Output the [x, y] coordinate of the center of the cell containing the given text.  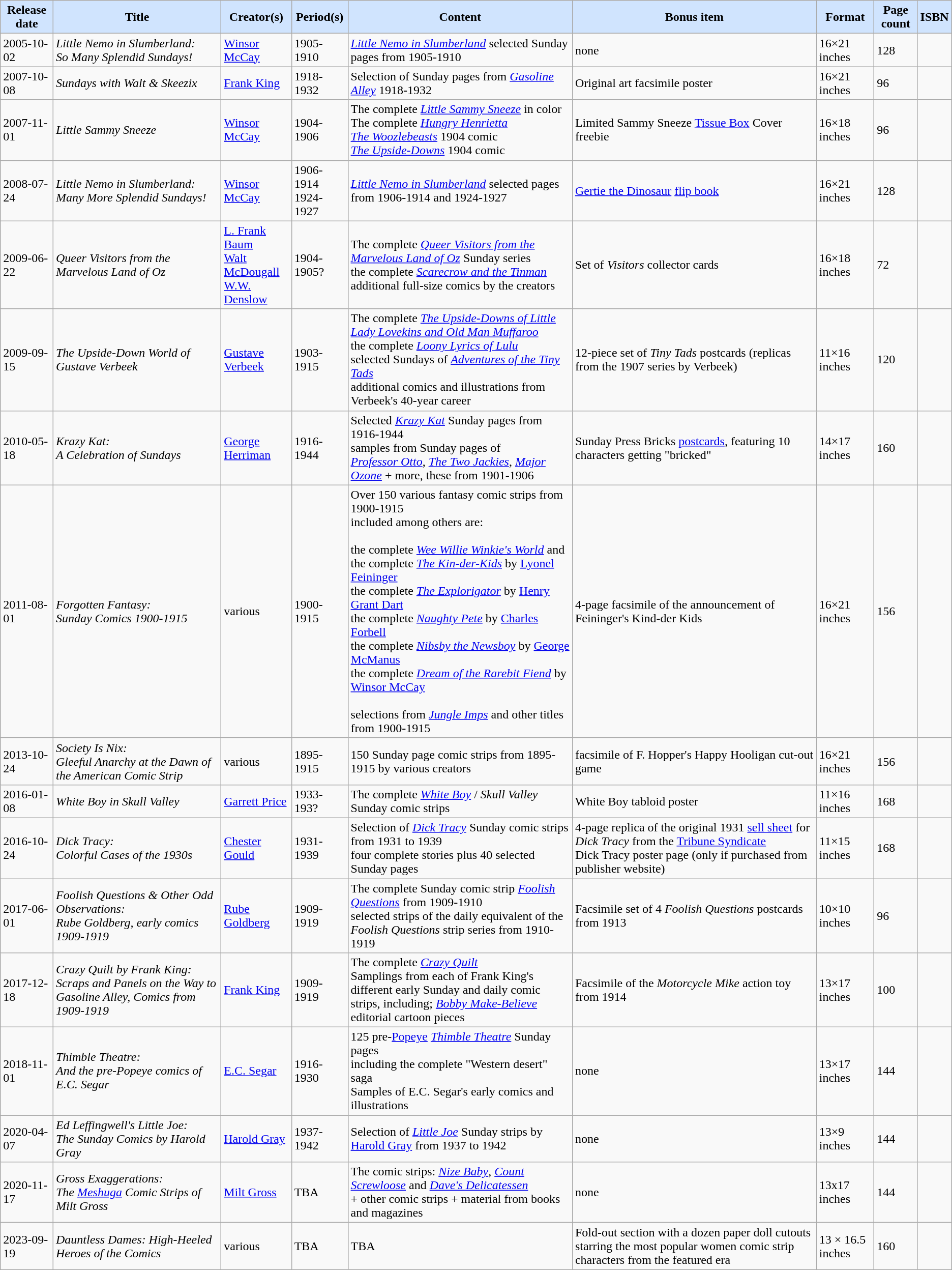
1905-1910 [319, 50]
Foolish Questions & Other Odd Observations: Rube Goldberg, early comics 1909-1919 [137, 915]
2010-05-18 [27, 448]
L. Frank BaumWalt McDougallW.W. Denslow [256, 265]
1904-1905? [319, 265]
Dauntless Dames: High-Heeled Heroes of the Comics [137, 1246]
2016-01-08 [27, 801]
2009-09-15 [27, 360]
1937-1942 [319, 1139]
White Boy tabloid poster [694, 801]
Milt Gross [256, 1193]
Sunday Press Bricks postcards, featuring 10 characters getting "bricked" [694, 448]
Krazy Kat:A Celebration of Sundays [137, 448]
Thimble Theatre:And the pre-Popeye comics of E.C. Segar [137, 1072]
Gross Exaggerations:The Meshuga Comic Strips of Milt Gross [137, 1193]
13×9 inches [845, 1139]
12-piece set of Tiny Tads postcards (replicas from the 1907 series by Verbeek) [694, 360]
2017-06-01 [27, 915]
2005-10-02 [27, 50]
George Herriman [256, 448]
ISBN [935, 17]
1895-1915 [319, 761]
1933-193? [319, 801]
Limited Sammy Sneeze Tissue Box Cover freebie [694, 130]
Little Nemo in Slumberland:Many More Splendid Sundays! [137, 190]
Garrett Price [256, 801]
Title [137, 17]
Harold Gray [256, 1139]
Rube Goldberg [256, 915]
Original art facsimile poster [694, 83]
10×10 inches [845, 915]
Bonus item [694, 17]
2016-10-24 [27, 848]
2011-08-01 [27, 612]
1906-19141924-1927 [319, 190]
2007-10-08 [27, 83]
Release date [27, 17]
4-page facsimile of the announcement of Feininger's Kind-der Kids [694, 612]
13 × 16.5 inches [845, 1246]
2018-11-01 [27, 1072]
150 Sunday page comic strips from 1895-1915 by various creators [460, 761]
2017-12-18 [27, 990]
2007-11-01 [27, 130]
Selection of Little Joe Sunday strips by Harold Gray from 1937 to 1942 [460, 1139]
1931-1939 [319, 848]
125 pre-Popeye Thimble Theatre Sunday pagesincluding the complete "Western desert" sagaSamples of E.C. Segar's early comics and illustrations [460, 1072]
Chester Gould [256, 848]
Sundays with Walt & Skeezix [137, 83]
2020-04-07 [27, 1139]
100 [896, 990]
Page count [896, 17]
Ed Leffingwell's Little Joe:The Sunday Comics by Harold Gray [137, 1139]
facsimile of F. Hopper's Happy Hooligan cut-out game [694, 761]
Little Nemo in Slumberland selected pages from 1906-1914 and 1924-1927 [460, 190]
2013-10-24 [27, 761]
Selection of Sunday pages from Gasoline Alley 1918-1932 [460, 83]
2008-07-24 [27, 190]
Gustave Verbeek [256, 360]
1903-1915 [319, 360]
2009-06-22 [27, 265]
Period(s) [319, 17]
Little Nemo in Slumberland selected Sunday pages from 1905-1910 [460, 50]
Little Sammy Sneeze [137, 130]
72 [896, 265]
1904-1906 [319, 130]
11×15 inches [845, 848]
Creator(s) [256, 17]
2020-11-17 [27, 1193]
1918-1932 [319, 83]
Crazy Quilt by Frank King: Scraps and Panels on the Way to Gasoline Alley, Comics from 1909-1919 [137, 990]
Set of Visitors collector cards [694, 265]
Society Is Nix:Gleeful Anarchy at the Dawn of the American Comic Strip [137, 761]
E.C. Segar [256, 1072]
Little Nemo in Slumberland:So Many Splendid Sundays! [137, 50]
The complete White Boy / Skull Valley Sunday comic strips [460, 801]
Gertie the Dinosaur flip book [694, 190]
The comic strips: Nize Baby, Count Screwloose and Dave's Delicatessen + other comic strips + material from books and magazines [460, 1193]
Content [460, 17]
1900-1915 [319, 612]
1916-1930 [319, 1072]
14×17 inches [845, 448]
The complete Little Sammy Sneeze in colorThe complete Hungry HenriettaThe Woozlebeasts 1904 comicThe Upside-Downs 1904 comic [460, 130]
Selection of Dick Tracy Sunday comic strips from 1931 to 1939four complete stories plus 40 selected Sunday pages [460, 848]
2023-09-19 [27, 1246]
13x17 inches [845, 1193]
Dick Tracy:Colorful Cases of the 1930s [137, 848]
The Upside-Down World of Gustave Verbeek [137, 360]
120 [896, 360]
Facsimile of the Motorcycle Mike action toy from 1914 [694, 990]
Fold-out section with a dozen paper doll cutouts starring the most popular women comic strip characters from the featured era [694, 1246]
Queer Visitors from the Marvelous Land of Oz [137, 265]
1916-1944 [319, 448]
Selected Krazy Kat Sunday pages from 1916-1944samples from Sunday pages ofProfessor Otto, The Two Jackies, Major Ozone + more, these from 1901-1906 [460, 448]
Format [845, 17]
White Boy in Skull Valley [137, 801]
Facsimile set of 4 Foolish Questions postcards from 1913 [694, 915]
Forgotten Fantasy:Sunday Comics 1900-1915 [137, 612]
